Extract the [x, y] coordinate from the center of the cell holding the provided text.  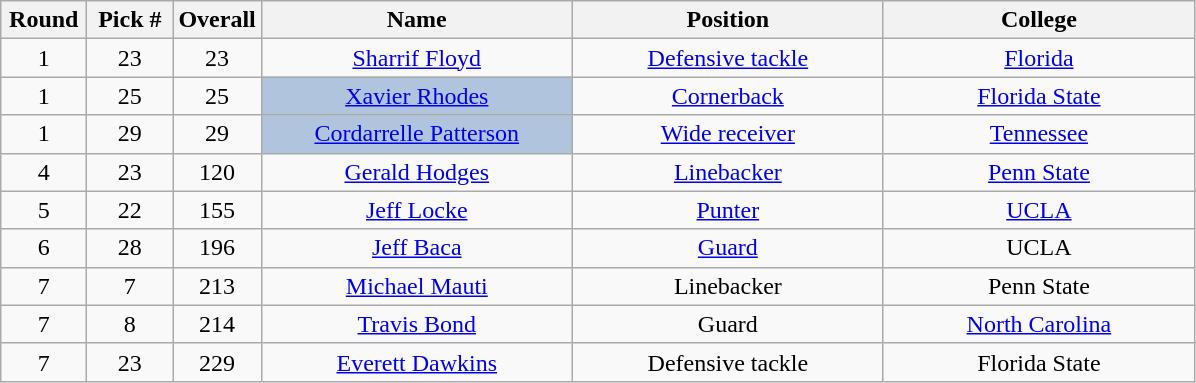
213 [217, 286]
120 [217, 172]
155 [217, 210]
6 [44, 248]
College [1038, 20]
Travis Bond [416, 324]
196 [217, 248]
Tennessee [1038, 134]
Xavier Rhodes [416, 96]
Overall [217, 20]
Florida [1038, 58]
5 [44, 210]
Cordarrelle Patterson [416, 134]
Sharrif Floyd [416, 58]
Punter [728, 210]
22 [130, 210]
Pick # [130, 20]
8 [130, 324]
Wide receiver [728, 134]
229 [217, 362]
Jeff Baca [416, 248]
28 [130, 248]
North Carolina [1038, 324]
4 [44, 172]
Round [44, 20]
Gerald Hodges [416, 172]
Cornerback [728, 96]
Name [416, 20]
Jeff Locke [416, 210]
Michael Mauti [416, 286]
214 [217, 324]
Position [728, 20]
Everett Dawkins [416, 362]
